Output the [X, Y] coordinate of the center of the cell containing the given text.  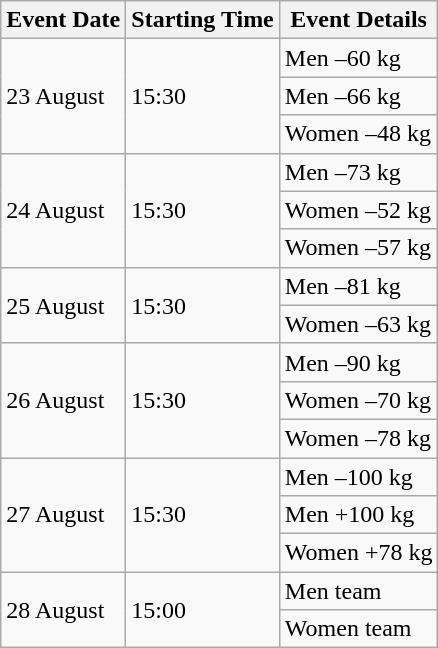
25 August [64, 305]
27 August [64, 515]
15:00 [203, 610]
Men –66 kg [358, 96]
Women –52 kg [358, 210]
Men –60 kg [358, 58]
Event Details [358, 20]
Starting Time [203, 20]
Women –78 kg [358, 438]
24 August [64, 210]
Women –70 kg [358, 400]
Men team [358, 591]
Women –57 kg [358, 248]
Event Date [64, 20]
Men –90 kg [358, 362]
Men –81 kg [358, 286]
Men –100 kg [358, 477]
Women team [358, 629]
Men +100 kg [358, 515]
26 August [64, 400]
28 August [64, 610]
Women +78 kg [358, 553]
Women –63 kg [358, 324]
Women –48 kg [358, 134]
Men –73 kg [358, 172]
23 August [64, 96]
